For the text-containing cell, return its midpoint in [X, Y] coordinate format. 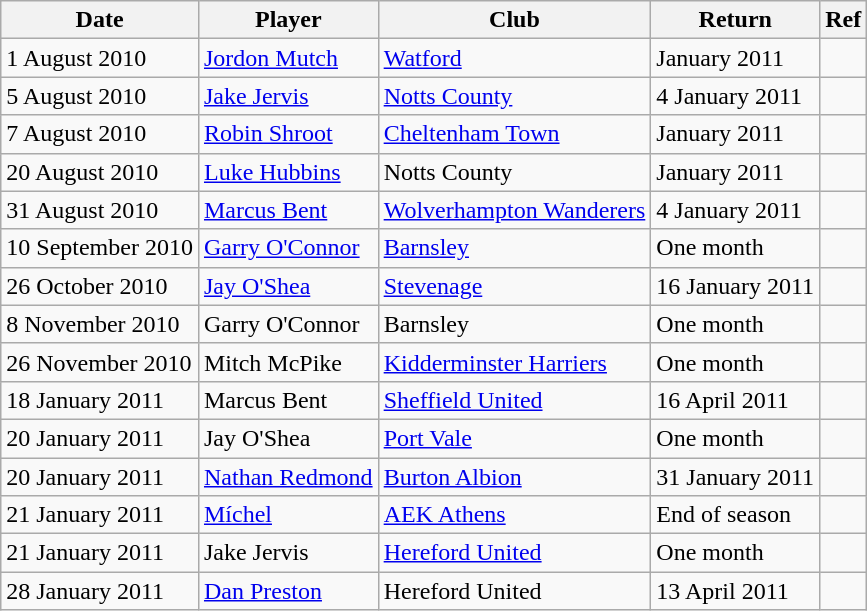
Mitch McPike [288, 362]
7 August 2010 [100, 134]
AEK Athens [514, 515]
Míchel [288, 515]
Dan Preston [288, 591]
Ref [844, 20]
Burton Albion [514, 477]
Port Vale [514, 438]
5 August 2010 [100, 96]
Player [288, 20]
Luke Hubbins [288, 172]
31 August 2010 [100, 210]
Robin Shroot [288, 134]
13 April 2011 [736, 591]
Sheffield United [514, 400]
10 September 2010 [100, 248]
31 January 2011 [736, 477]
26 October 2010 [100, 286]
Cheltenham Town [514, 134]
Watford [514, 58]
16 January 2011 [736, 286]
End of season [736, 515]
16 April 2011 [736, 400]
Stevenage [514, 286]
Nathan Redmond [288, 477]
Return [736, 20]
8 November 2010 [100, 324]
Jordon Mutch [288, 58]
28 January 2011 [100, 591]
18 January 2011 [100, 400]
Kidderminster Harriers [514, 362]
26 November 2010 [100, 362]
Wolverhampton Wanderers [514, 210]
20 August 2010 [100, 172]
Date [100, 20]
Club [514, 20]
1 August 2010 [100, 58]
